From the cell containing the given text, extract its center point as [X, Y] coordinate. 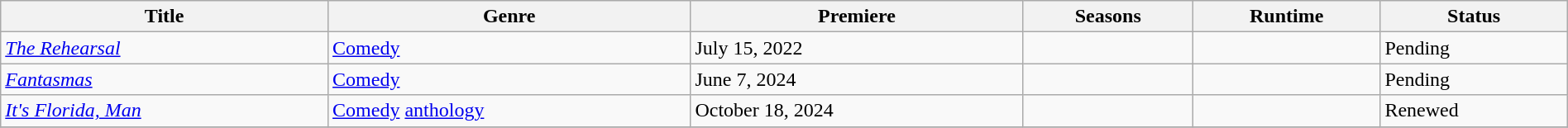
Renewed [1474, 111]
Genre [509, 17]
Comedy anthology [509, 111]
It's Florida, Man [165, 111]
October 18, 2024 [857, 111]
Fantasmas [165, 79]
The Rehearsal [165, 48]
June 7, 2024 [857, 79]
Title [165, 17]
Seasons [1108, 17]
July 15, 2022 [857, 48]
Runtime [1286, 17]
Status [1474, 17]
Premiere [857, 17]
